Scan for the cell matching the given text and deliver its [X, Y] coordinate at center. 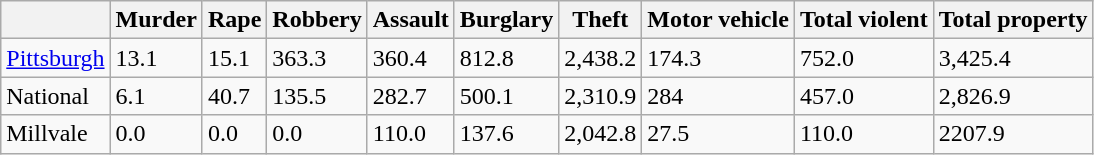
284 [718, 96]
2207.9 [1013, 134]
812.8 [506, 58]
2,310.9 [600, 96]
Murder [156, 20]
Assault [410, 20]
500.1 [506, 96]
27.5 [718, 134]
137.6 [506, 134]
360.4 [410, 58]
Pittsburgh [56, 58]
2,826.9 [1013, 96]
2,042.8 [600, 134]
Total violent [864, 20]
457.0 [864, 96]
Theft [600, 20]
174.3 [718, 58]
15.1 [234, 58]
282.7 [410, 96]
2,438.2 [600, 58]
Robbery [317, 20]
Total property [1013, 20]
National [56, 96]
Burglary [506, 20]
363.3 [317, 58]
752.0 [864, 58]
40.7 [234, 96]
3,425.4 [1013, 58]
Motor vehicle [718, 20]
Rape [234, 20]
6.1 [156, 96]
135.5 [317, 96]
13.1 [156, 58]
Millvale [56, 134]
